Extract the [X, Y] coordinate from the center of the cell holding the provided text.  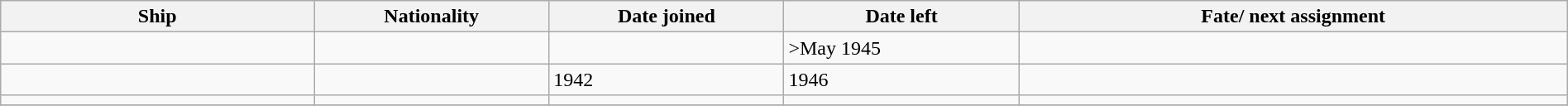
Ship [157, 17]
1942 [667, 79]
1946 [901, 79]
Date left [901, 17]
Date joined [667, 17]
Nationality [432, 17]
Fate/ next assignment [1293, 17]
>May 1945 [901, 48]
